From the cell containing the given text, extract its center point as (X, Y) coordinate. 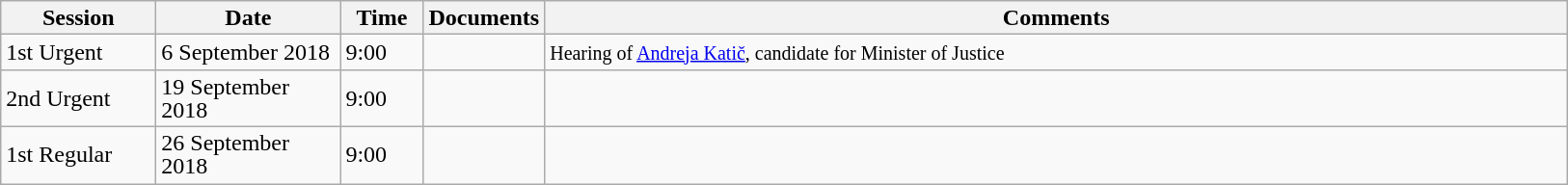
26 September 2018 (249, 154)
19 September 2018 (249, 98)
1st Urgent (79, 52)
Documents (484, 17)
2nd Urgent (79, 98)
Date (249, 17)
Time (382, 17)
Comments (1057, 17)
Session (79, 17)
6 September 2018 (249, 52)
1st Regular (79, 154)
Hearing of Andreja Katič, candidate for Minister of Justice (1057, 52)
